Scan for the cell matching the given text and deliver its (X, Y) coordinate at center. 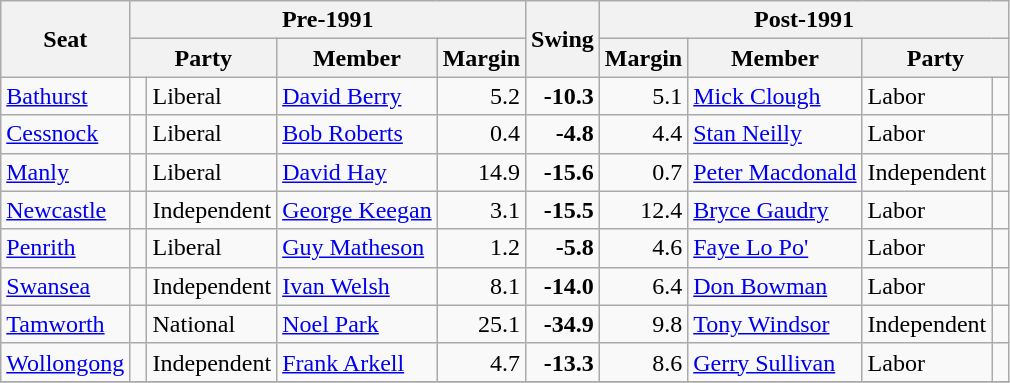
Tony Windsor (775, 324)
14.9 (481, 172)
Tamworth (66, 324)
5.1 (643, 96)
Manly (66, 172)
Seat (66, 39)
6.4 (643, 286)
-14.0 (563, 286)
5.2 (481, 96)
0.4 (481, 134)
Noel Park (358, 324)
Bryce Gaudry (775, 210)
Cessnock (66, 134)
Faye Lo Po' (775, 248)
Frank Arkell (358, 362)
Stan Neilly (775, 134)
4.6 (643, 248)
Don Bowman (775, 286)
Penrith (66, 248)
National (212, 324)
8.1 (481, 286)
Bob Roberts (358, 134)
Wollongong (66, 362)
3.1 (481, 210)
-15.5 (563, 210)
-4.8 (563, 134)
Bathurst (66, 96)
Mick Clough (775, 96)
-15.6 (563, 172)
4.4 (643, 134)
-10.3 (563, 96)
George Keegan (358, 210)
Swansea (66, 286)
Pre-1991 (328, 20)
12.4 (643, 210)
Post-1991 (804, 20)
Newcastle (66, 210)
David Hay (358, 172)
1.2 (481, 248)
-34.9 (563, 324)
-13.3 (563, 362)
8.6 (643, 362)
0.7 (643, 172)
-5.8 (563, 248)
25.1 (481, 324)
Guy Matheson (358, 248)
9.8 (643, 324)
David Berry (358, 96)
Swing (563, 39)
Ivan Welsh (358, 286)
Gerry Sullivan (775, 362)
Peter Macdonald (775, 172)
4.7 (481, 362)
